Find where the given text appears and provide that cell's center as [X, Y] coordinate. 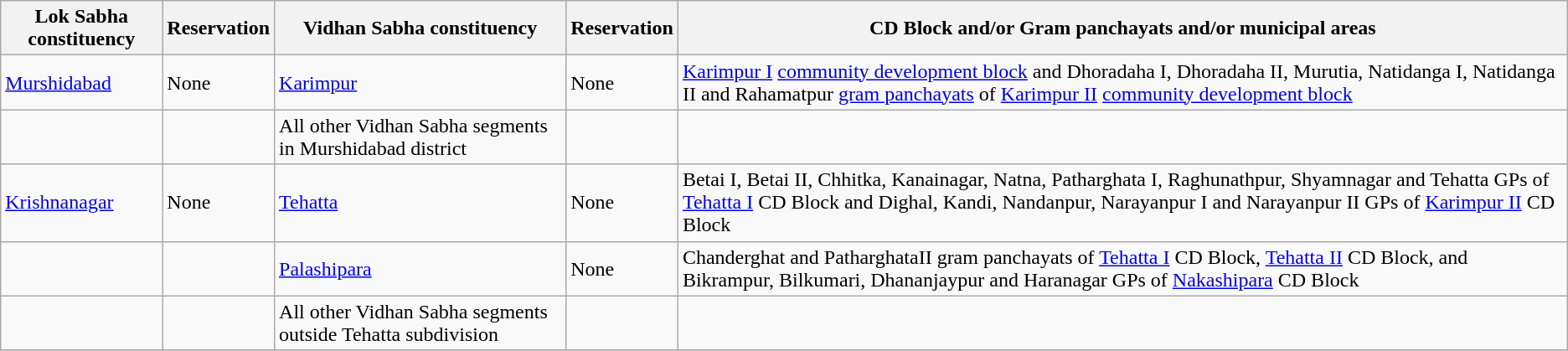
Tehatta [420, 203]
Vidhan Sabha constituency [420, 28]
Lok Sabha constituency [82, 28]
Palashipara [420, 268]
All other Vidhan Sabha segments outside Tehatta subdivision [420, 323]
Murshidabad [82, 82]
All other Vidhan Sabha segments in Murshidabad district [420, 137]
Krishnanagar [82, 203]
CD Block and/or Gram panchayats and/or municipal areas [1122, 28]
Karimpur [420, 82]
